Find where the given text appears and provide that cell's center as [x, y] coordinate. 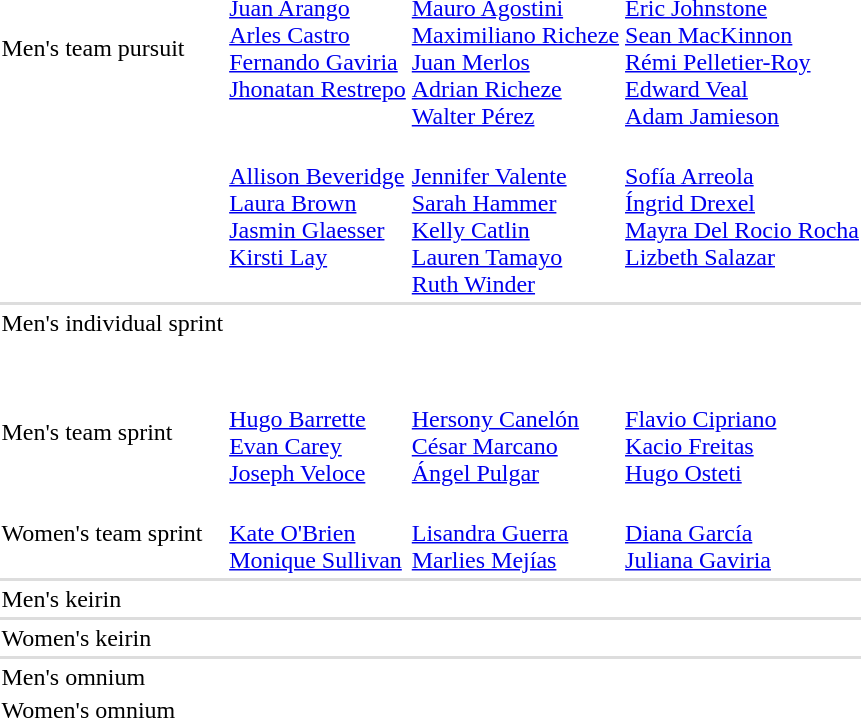
Men's team sprint [112, 432]
Kate O'BrienMonique Sullivan [318, 533]
Hersony CanelónCésar MarcanoÁngel Pulgar [515, 432]
Diana GarcíaJuliana Gaviria [742, 533]
Women's team sprint [112, 533]
Men's omnium [112, 677]
Allison BeveridgeLaura BrownJasmin GlaesserKirsti Lay [318, 216]
Men's keirin [112, 599]
Women's keirin [112, 638]
Men's individual sprint [112, 323]
Jennifer ValenteSarah HammerKelly CatlinLauren TamayoRuth Winder [515, 216]
Hugo BarretteEvan CareyJoseph Veloce [318, 432]
Flavio CiprianoKacio FreitasHugo Osteti [742, 432]
Sofía ArreolaÍngrid DrexelMayra Del Rocio RochaLizbeth Salazar [742, 216]
Lisandra GuerraMarlies Mejías [515, 533]
